Pinpoint the cell where the given text exists, returning its [X, Y] midpoint coordinate. 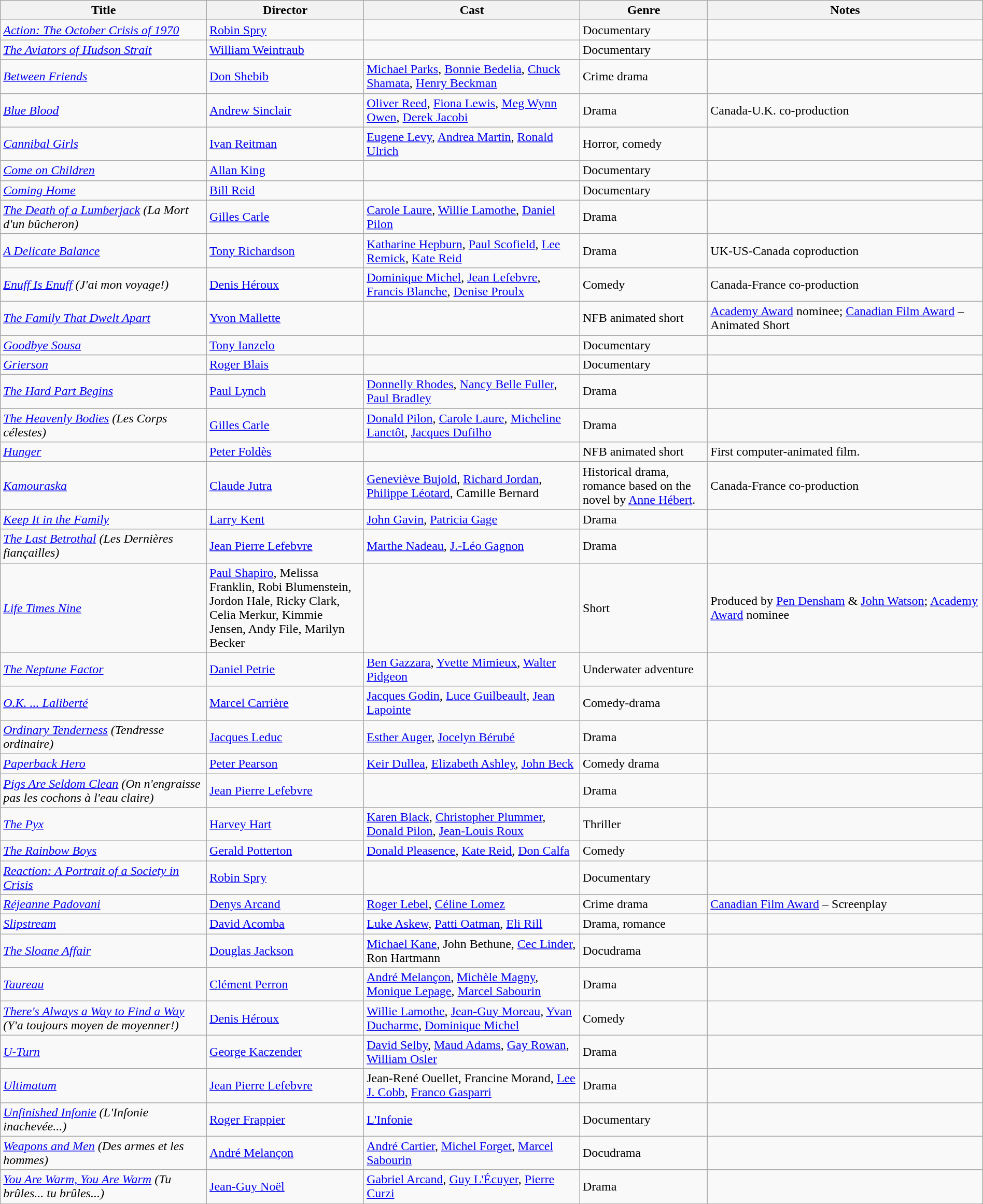
Cast [472, 10]
Daniel Petrie [285, 670]
George Kaczender [285, 1052]
Ultimatum [104, 1085]
A Delicate Balance [104, 251]
Cannibal Girls [104, 144]
Clément Perron [285, 985]
Come on Children [104, 171]
Tony Ianzelo [285, 345]
Réjeanne Padovani [104, 904]
You Are Warm, You Are Warm (Tu brûles... tu brûles...) [104, 1187]
Reaction: A Portrait of a Society in Crisis [104, 877]
Comedy-drama [643, 703]
Peter Foldès [285, 452]
The Last Betrothal (Les Dernières fiançailles) [104, 546]
Allan King [285, 171]
Jean-Guy Noël [285, 1187]
Tony Richardson [285, 251]
Ivan Reitman [285, 144]
Historical drama, romance based on the novel by Anne Hébert. [643, 486]
Bill Reid [285, 190]
Kamouraska [104, 486]
Produced by Pen Densham & John Watson; Academy Award nominee [845, 607]
Geneviève Bujold, Richard Jordan, Philippe Léotard, Camille Bernard [472, 486]
Oliver Reed, Fiona Lewis, Meg Wynn Owen, Derek Jacobi [472, 110]
Thriller [643, 824]
Peter Pearson [285, 763]
Ben Gazzara, Yvette Mimieux, Walter Pidgeon [472, 670]
Jacques Leduc [285, 737]
Genre [643, 10]
Esther Auger, Jocelyn Bérubé [472, 737]
Jean-René Ouellet, Francine Morand, Lee J. Cobb, Franco Gasparri [472, 1085]
Marcel Carrière [285, 703]
David Selby, Maud Adams, Gay Rowan, William Osler [472, 1052]
Paul Lynch [285, 392]
Slipstream [104, 924]
Gabriel Arcand, Guy L'Écuyer, Pierre Curzi [472, 1187]
Taureau [104, 985]
Claude Jutra [285, 486]
Between Friends [104, 77]
There's Always a Way to Find a Way (Y'a toujours moyen de moyenner!) [104, 1018]
The Aviators of Hudson Strait [104, 50]
Short [643, 607]
Director [285, 10]
Horror, comedy [643, 144]
David Acomba [285, 924]
Karen Black, Christopher Plummer, Donald Pilon, Jean-Louis Roux [472, 824]
Andrew Sinclair [285, 110]
The Neptune Factor [104, 670]
Denys Arcand [285, 904]
Enuff Is Enuff (J'ai mon voyage!) [104, 284]
Blue Blood [104, 110]
Dominique Michel, Jean Lefebvre, Francis Blanche, Denise Proulx [472, 284]
Marthe Nadeau, J.-Léo Gagnon [472, 546]
Title [104, 10]
Hunger [104, 452]
Notes [845, 10]
André Melançon, Michèle Magny, Monique Lepage, Marcel Sabourin [472, 985]
Underwater adventure [643, 670]
Jacques Godin, Luce Guilbeault, Jean Lapointe [472, 703]
Paperback Hero [104, 763]
Michael Parks, Bonnie Bedelia, Chuck Shamata, Henry Beckman [472, 77]
The Sloane Affair [104, 951]
Gerald Potterton [285, 851]
Harvey Hart [285, 824]
Action: The October Crisis of 1970 [104, 30]
Donnelly Rhodes, Nancy Belle Fuller, Paul Bradley [472, 392]
Katharine Hepburn, Paul Scofield, Lee Remick, Kate Reid [472, 251]
Grierson [104, 365]
The Heavenly Bodies (Les Corps célestes) [104, 425]
Douglas Jackson [285, 951]
André Melançon [285, 1153]
Canada-U.K. co-production [845, 110]
Yvon Mallette [285, 318]
Don Shebib [285, 77]
Comedy drama [643, 763]
John Gavin, Patricia Gage [472, 519]
Michael Kane, John Bethune, Cec Linder, Ron Hartmann [472, 951]
Willie Lamothe, Jean-Guy Moreau, Yvan Ducharme, Dominique Michel [472, 1018]
Roger Frappier [285, 1120]
Larry Kent [285, 519]
The Family That Dwelt Apart [104, 318]
Keep It in the Family [104, 519]
Keir Dullea, Elizabeth Ashley, John Beck [472, 763]
The Pyx [104, 824]
Carole Laure, Willie Lamothe, Daniel Pilon [472, 217]
Academy Award nominee; Canadian Film Award – Animated Short [845, 318]
Life Times Nine [104, 607]
Luke Askew, Patti Oatman, Eli Rill [472, 924]
Unfinished Infonie (L'Infonie inachevée...) [104, 1120]
Donald Pilon, Carole Laure, Micheline Lanctôt, Jacques Dufilho [472, 425]
Roger Blais [285, 365]
Coming Home [104, 190]
Paul Shapiro, Melissa Franklin, Robi Blumenstein, Jordon Hale, Ricky Clark, Celia Merkur, Kimmie Jensen, Andy File, Marilyn Becker [285, 607]
UK-US-Canada coproduction [845, 251]
Ordinary Tenderness (Tendresse ordinaire) [104, 737]
Weapons and Men (Des armes et les hommes) [104, 1153]
Goodbye Sousa [104, 345]
William Weintraub [285, 50]
Donald Pleasence, Kate Reid, Don Calfa [472, 851]
The Rainbow Boys [104, 851]
The Death of a Lumberjack (La Mort d'un bûcheron) [104, 217]
The Hard Part Begins [104, 392]
Eugene Levy, Andrea Martin, Ronald Ulrich [472, 144]
Pigs Are Seldom Clean (On n'engraisse pas les cochons à l'eau claire) [104, 790]
O.K. ... Laliberté [104, 703]
L'Infonie [472, 1120]
First computer-animated film. [845, 452]
André Cartier, Michel Forget, Marcel Sabourin [472, 1153]
U-Turn [104, 1052]
Canadian Film Award – Screenplay [845, 904]
Drama, romance [643, 924]
Roger Lebel, Céline Lomez [472, 904]
